Return the [X, Y] coordinate for the center point of the cell that contains the specified text.  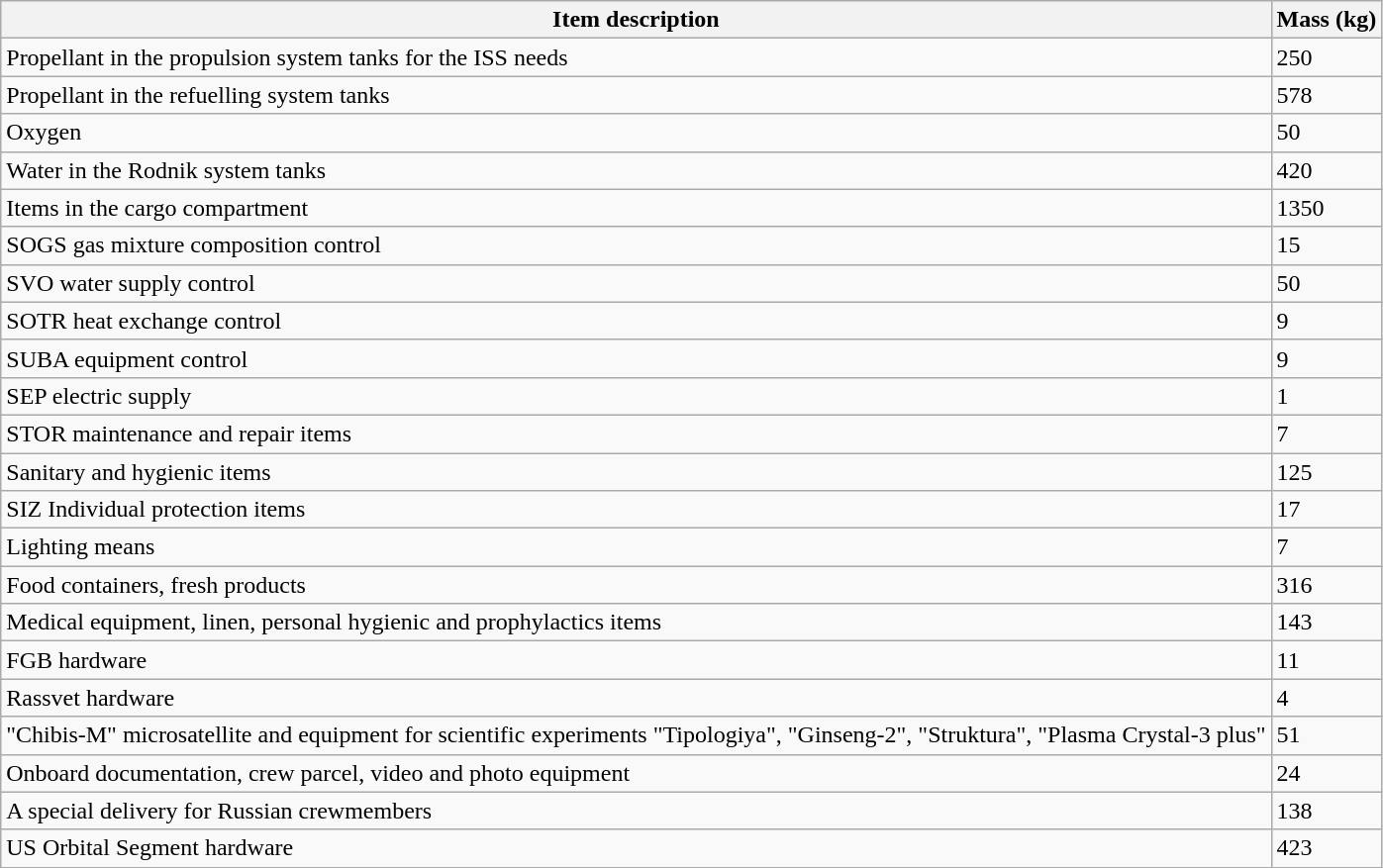
24 [1327, 773]
Sanitary and hygienic items [636, 472]
Items in the cargo compartment [636, 208]
Mass (kg) [1327, 20]
SOGS gas mixture composition control [636, 245]
SIZ Individual protection items [636, 510]
578 [1327, 95]
Oxygen [636, 133]
Onboard documentation, crew parcel, video and photo equipment [636, 773]
138 [1327, 811]
"Chibis-M" microsatellite and equipment for scientific experiments "Tipologiya", "Ginseng-2", "Struktura", "Plasma Crystal-3 plus" [636, 735]
SOTR heat exchange control [636, 321]
250 [1327, 57]
Water in the Rodnik system tanks [636, 170]
SEP electric supply [636, 396]
11 [1327, 660]
1 [1327, 396]
143 [1327, 623]
423 [1327, 848]
Medical equipment, linen, personal hygienic and prophylactics items [636, 623]
Item description [636, 20]
A special delivery for Russian crewmembers [636, 811]
Rassvet hardware [636, 698]
316 [1327, 585]
4 [1327, 698]
420 [1327, 170]
125 [1327, 472]
Lighting means [636, 547]
SUBA equipment control [636, 358]
1350 [1327, 208]
Propellant in the refuelling system tanks [636, 95]
17 [1327, 510]
STOR maintenance and repair items [636, 434]
Food containers, fresh products [636, 585]
US Orbital Segment hardware [636, 848]
Propellant in the propulsion system tanks for the ISS needs [636, 57]
SVO water supply control [636, 283]
FGB hardware [636, 660]
51 [1327, 735]
15 [1327, 245]
